Output the (x, y) coordinate of the center of the cell containing the given text.  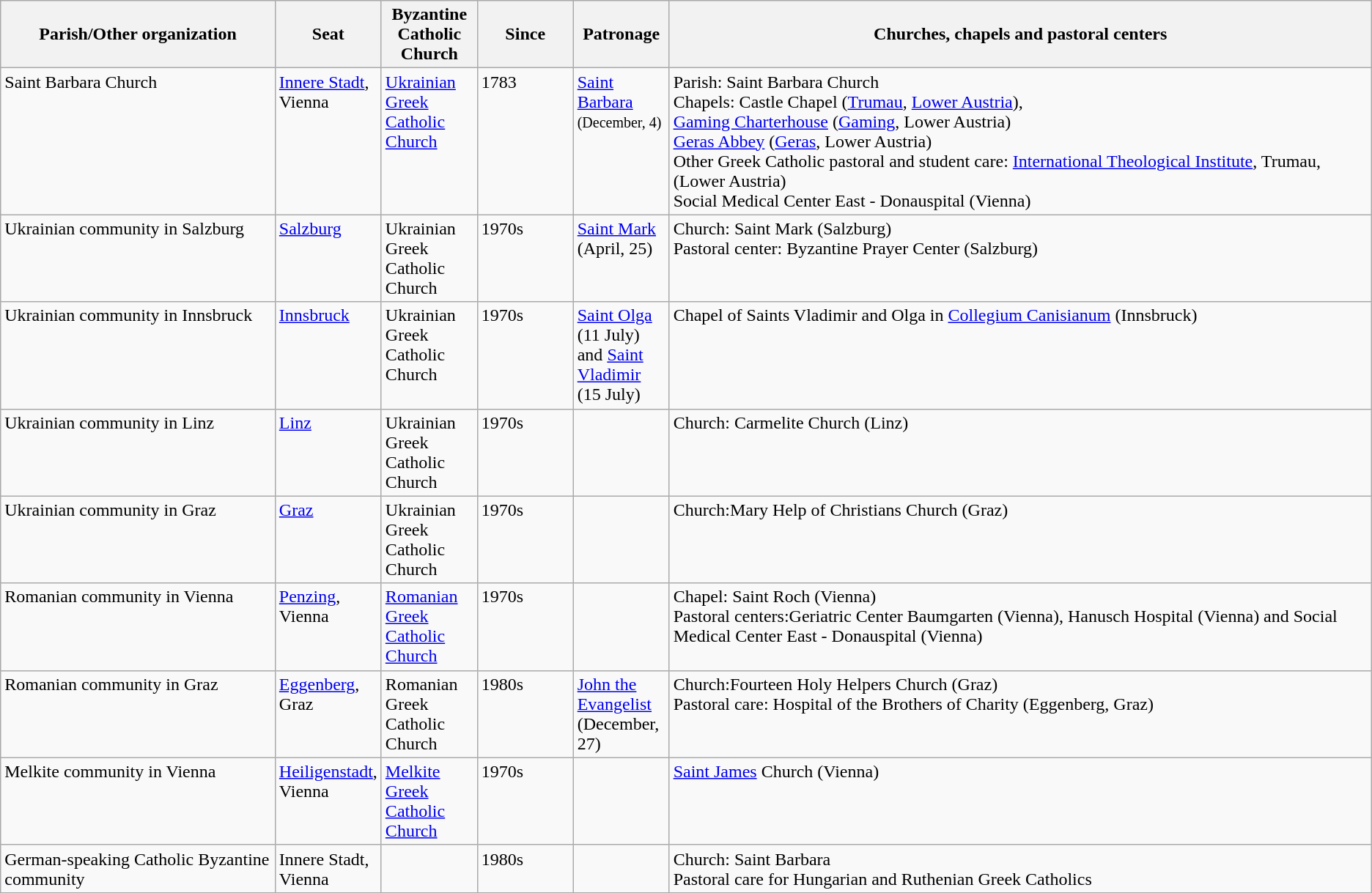
Melkite community in Vienna (138, 801)
German-speaking Catholic Byzantine community (138, 869)
Byzantine Catholic Church (429, 34)
Church: Carmelite Church (Linz) (1020, 453)
Melkite Greek Catholic Church (429, 801)
Ukrainian community in Innsbruck (138, 355)
Romanian community in Graz (138, 714)
Linz (328, 453)
Saint Barbara Church (138, 141)
Ukrainian community in Salzburg (138, 258)
Since (525, 34)
Church:Mary Help of Christians Church (Graz) (1020, 539)
Ukrainian community in Linz (138, 453)
Chapel of Saints Vladimir and Olga in Collegium Canisianum (Innsbruck) (1020, 355)
Saint Mark (April, 25) (622, 258)
Romanian community in Vienna (138, 627)
Graz (328, 539)
1783 (525, 141)
Penzing, Vienna (328, 627)
Eggenberg, Graz (328, 714)
Parish/Other organization (138, 34)
Churches, chapels and pastoral centers (1020, 34)
Salzburg (328, 258)
Saint Olga (11 July) and Saint Vladimir (15 July) (622, 355)
Saint James Church (Vienna) (1020, 801)
Innsbruck (328, 355)
John the Evangelist (December, 27) (622, 714)
Seat (328, 34)
Patronage (622, 34)
Saint Barbara (December, 4) (622, 141)
Heiligenstadt, Vienna (328, 801)
Church:Fourteen Holy Helpers Church (Graz)Pastoral care: Hospital of the Brothers of Charity (Eggenberg, Graz) (1020, 714)
Ukrainian community in Graz (138, 539)
Church: Saint BarbaraPastoral care for Hungarian and Ruthenian Greek Catholics (1020, 869)
Church: Saint Mark (Salzburg)Pastoral center: Byzantine Prayer Center (Salzburg) (1020, 258)
